For the text-containing cell, return its midpoint in (x, y) coordinate format. 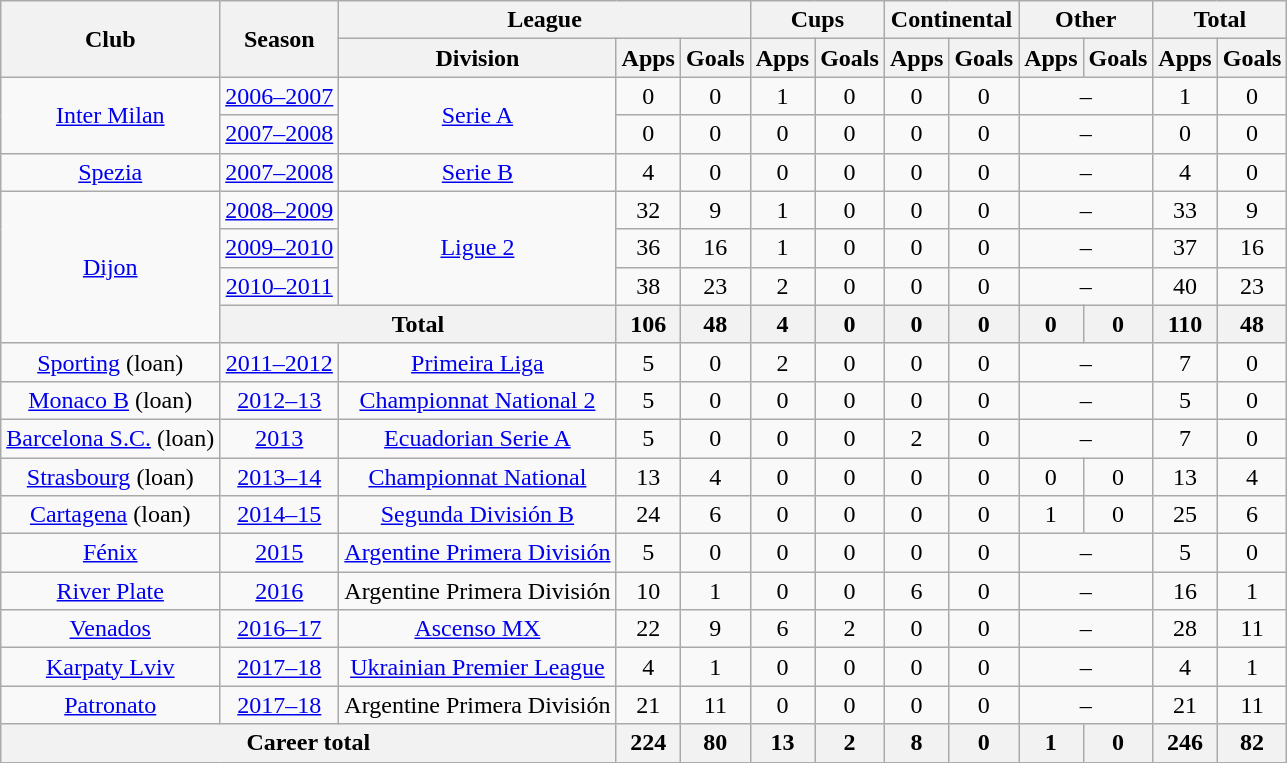
Monaco B (loan) (110, 400)
38 (648, 286)
Ecuadorian Serie A (478, 438)
Cartagena (loan) (110, 515)
2009–2010 (280, 248)
Career total (308, 743)
2015 (280, 553)
Ligue 2 (478, 248)
Inter Milan (110, 115)
28 (1185, 629)
Segunda División B (478, 515)
25 (1185, 515)
Primeira Liga (478, 362)
2013–14 (280, 477)
110 (1185, 324)
Patronato (110, 705)
Karpaty Lviv (110, 667)
2010–2011 (280, 286)
2016 (280, 591)
22 (648, 629)
106 (648, 324)
Season (280, 39)
Cups (817, 20)
24 (648, 515)
Venados (110, 629)
2016–17 (280, 629)
Barcelona S.C. (loan) (110, 438)
2008–2009 (280, 210)
32 (648, 210)
Serie A (478, 115)
8 (916, 743)
River Plate (110, 591)
Spezia (110, 172)
Strasbourg (loan) (110, 477)
2013 (280, 438)
Continental (951, 20)
82 (1252, 743)
Championnat National (478, 477)
Dijon (110, 267)
33 (1185, 210)
Sporting (loan) (110, 362)
Fénix (110, 553)
36 (648, 248)
2014–15 (280, 515)
Championnat National 2 (478, 400)
Club (110, 39)
80 (715, 743)
Division (478, 58)
League (544, 20)
224 (648, 743)
2006–2007 (280, 96)
Serie B (478, 172)
2011–2012 (280, 362)
246 (1185, 743)
40 (1185, 286)
Ukrainian Premier League (478, 667)
37 (1185, 248)
Other (1086, 20)
10 (648, 591)
Ascenso MX (478, 629)
2012–13 (280, 400)
